Search for the cell housing the specified text and yield its (x, y) center coordinate. 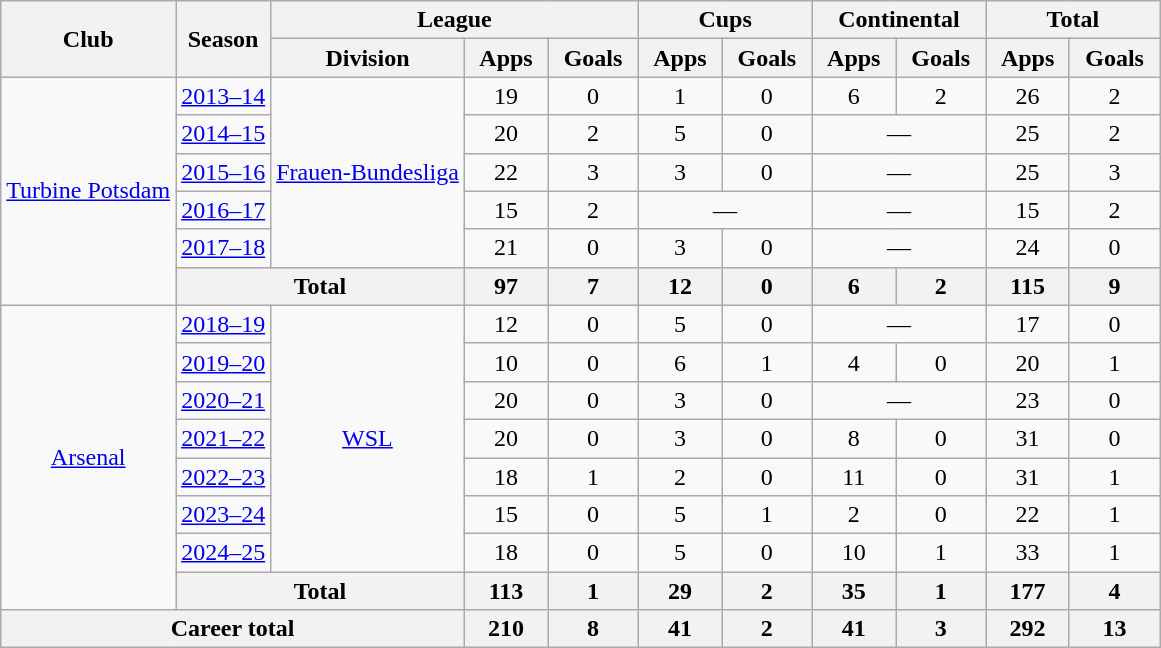
2021–22 (224, 438)
Club (88, 39)
Frauen-Bundesliga (368, 172)
2020–21 (224, 400)
177 (1028, 591)
23 (1028, 400)
2014–15 (224, 134)
Season (224, 39)
2023–24 (224, 515)
Cups (725, 20)
292 (1028, 629)
7 (593, 286)
17 (1028, 324)
Continental (899, 20)
2019–20 (224, 362)
113 (506, 591)
Arsenal (88, 457)
35 (854, 591)
97 (506, 286)
2016–17 (224, 210)
24 (1028, 248)
9 (1114, 286)
Career total (233, 629)
2013–14 (224, 96)
2018–19 (224, 324)
210 (506, 629)
Division (368, 58)
WSL (368, 438)
13 (1114, 629)
League (455, 20)
115 (1028, 286)
33 (1028, 553)
2022–23 (224, 477)
2024–25 (224, 553)
19 (506, 96)
29 (680, 591)
Turbine Potsdam (88, 191)
26 (1028, 96)
21 (506, 248)
11 (854, 477)
2015–16 (224, 172)
2017–18 (224, 248)
